Detect which cell encompasses the target text, then output its [x, y] center coordinate. 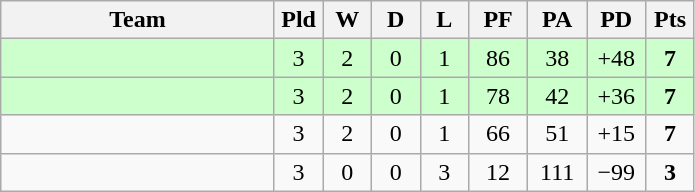
Team [138, 20]
42 [558, 96]
78 [498, 96]
12 [498, 172]
W [348, 20]
PF [498, 20]
L [444, 20]
PD [616, 20]
Pts [670, 20]
−99 [616, 172]
+36 [616, 96]
38 [558, 58]
PA [558, 20]
86 [498, 58]
+48 [616, 58]
111 [558, 172]
66 [498, 134]
51 [558, 134]
D [396, 20]
Pld [298, 20]
+15 [616, 134]
